Detect which cell encompasses the target text, then output its (X, Y) center coordinate. 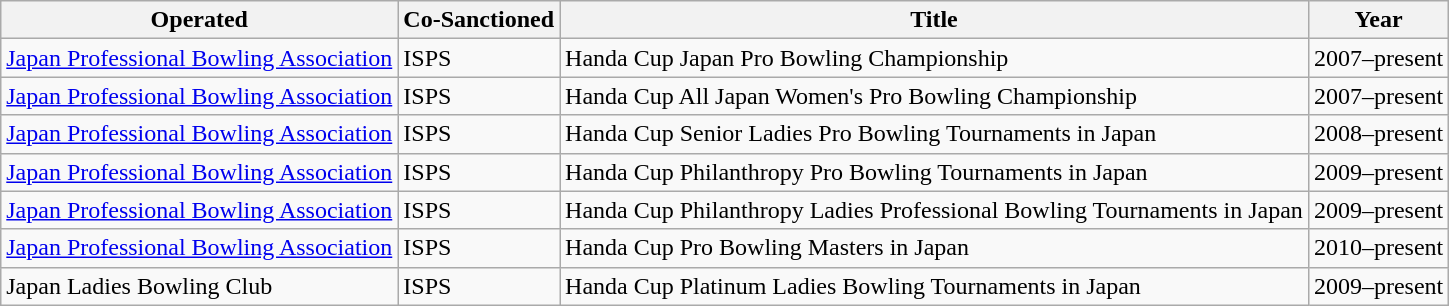
2008–present (1378, 134)
Japan Ladies Bowling Club (200, 286)
Handa Cup Philanthropy Pro Bowling Tournaments in Japan (934, 172)
Handa Cup Philanthropy Ladies Professional Bowling Tournaments in Japan (934, 210)
Handa Cup Pro Bowling Masters in Japan (934, 248)
Handa Cup All Japan Women's Pro Bowling Championship (934, 96)
Handa Cup Japan Pro Bowling Championship (934, 58)
Operated (200, 20)
Title (934, 20)
Year (1378, 20)
Handa Cup Senior Ladies Pro Bowling Tournaments in Japan (934, 134)
Co-Sanctioned (479, 20)
2010–present (1378, 248)
Handa Cup Platinum Ladies Bowling Tournaments in Japan (934, 286)
